Extract the [X, Y] coordinate from the center of the cell holding the provided text.  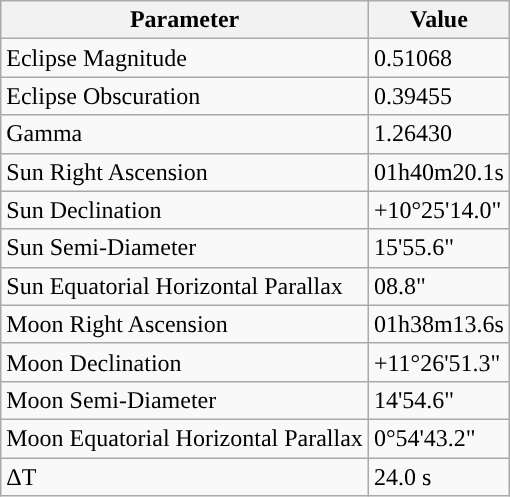
15'55.6" [438, 248]
Moon Semi-Diameter [185, 400]
Eclipse Magnitude [185, 58]
Sun Right Ascension [185, 172]
14'54.6" [438, 400]
0.51068 [438, 58]
+11°26'51.3" [438, 362]
0°54'43.2" [438, 438]
Value [438, 20]
Parameter [185, 20]
Eclipse Obscuration [185, 96]
01h40m20.1s [438, 172]
01h38m13.6s [438, 324]
Moon Equatorial Horizontal Parallax [185, 438]
Moon Declination [185, 362]
Sun Semi-Diameter [185, 248]
ΔT [185, 477]
+10°25'14.0" [438, 210]
08.8" [438, 286]
24.0 s [438, 477]
1.26430 [438, 134]
Moon Right Ascension [185, 324]
Sun Declination [185, 210]
0.39455 [438, 96]
Sun Equatorial Horizontal Parallax [185, 286]
Gamma [185, 134]
